Find where the given text appears and provide that cell's center as [x, y] coordinate. 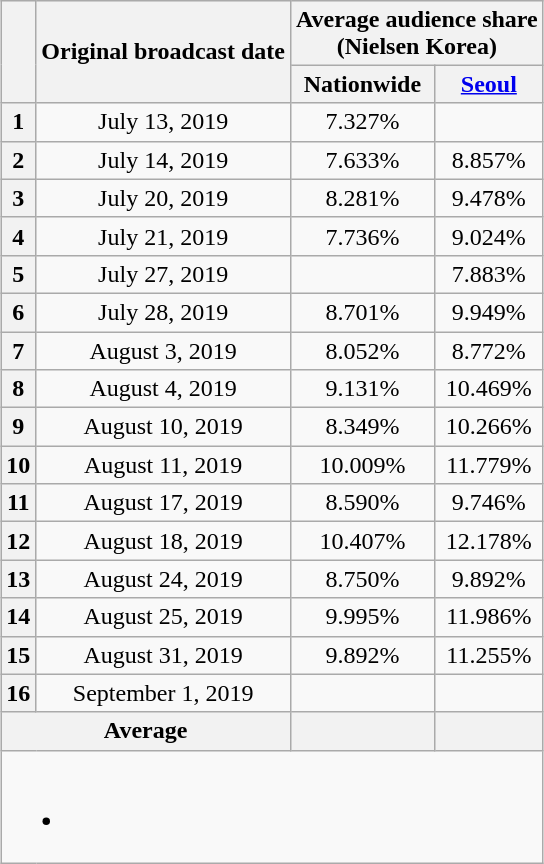
9.478% [488, 198]
10.407% [362, 541]
15 [18, 655]
1 [18, 122]
Original broadcast date [164, 52]
August 17, 2019 [164, 503]
12 [18, 541]
9.746% [488, 503]
9.024% [488, 236]
16 [18, 693]
9 [18, 427]
10 [18, 465]
August 3, 2019 [164, 351]
7.327% [362, 122]
8.052% [362, 351]
8.349% [362, 427]
13 [18, 579]
8.281% [362, 198]
8.772% [488, 351]
August 18, 2019 [164, 541]
11.779% [488, 465]
Seoul [488, 84]
9.995% [362, 617]
8 [18, 389]
7 [18, 351]
July 14, 2019 [164, 160]
August 4, 2019 [164, 389]
September 1, 2019 [164, 693]
9.949% [488, 312]
10.266% [488, 427]
7.633% [362, 160]
14 [18, 617]
7.736% [362, 236]
Average [146, 731]
11.986% [488, 617]
July 13, 2019 [164, 122]
12.178% [488, 541]
3 [18, 198]
6 [18, 312]
August 24, 2019 [164, 579]
Nationwide [362, 84]
11 [18, 503]
July 21, 2019 [164, 236]
August 10, 2019 [164, 427]
4 [18, 236]
July 27, 2019 [164, 274]
July 20, 2019 [164, 198]
8.590% [362, 503]
2 [18, 160]
11.255% [488, 655]
Average audience share(Nielsen Korea) [416, 32]
August 11, 2019 [164, 465]
August 25, 2019 [164, 617]
8.750% [362, 579]
10.009% [362, 465]
8.701% [362, 312]
July 28, 2019 [164, 312]
7.883% [488, 274]
8.857% [488, 160]
9.131% [362, 389]
10.469% [488, 389]
5 [18, 274]
August 31, 2019 [164, 655]
